Extract the (X, Y) coordinate from the center of the cell holding the provided text.  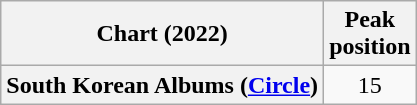
South Korean Albums (Circle) (162, 85)
Peakposition (370, 34)
15 (370, 85)
Chart (2022) (162, 34)
